Pinpoint the cell where the given text exists, returning its (x, y) midpoint coordinate. 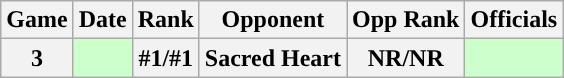
3 (37, 58)
Opp Rank (406, 20)
Opponent (272, 20)
Officials (514, 20)
Rank (166, 20)
Date (102, 20)
Sacred Heart (272, 58)
Game (37, 20)
NR/NR (406, 58)
#1/#1 (166, 58)
